Locate the cell with the specified text and output its (x, y) center coordinate. 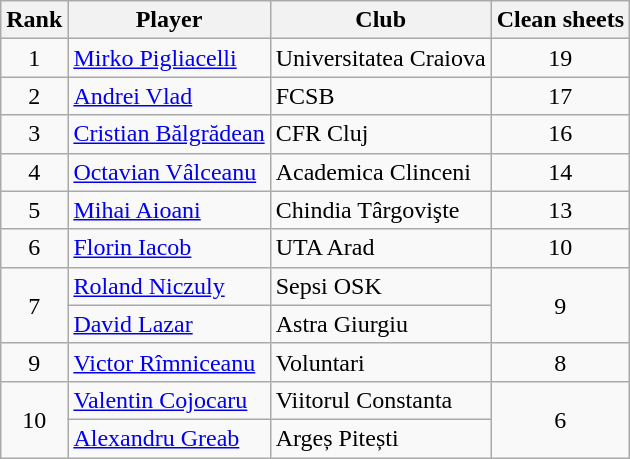
Viitorul Constanta (380, 400)
Club (380, 20)
16 (560, 134)
Octavian Vâlceanu (169, 172)
Astra Giurgiu (380, 324)
Sepsi OSK (380, 286)
7 (34, 305)
19 (560, 58)
17 (560, 96)
FCSB (380, 96)
Mirko Pigliacelli (169, 58)
Mihai Aioani (169, 210)
Andrei Vlad (169, 96)
Clean sheets (560, 20)
Argeș Pitești (380, 438)
2 (34, 96)
Valentin Cojocaru (169, 400)
UTA Arad (380, 248)
Voluntari (380, 362)
14 (560, 172)
13 (560, 210)
Florin Iacob (169, 248)
8 (560, 362)
CFR Cluj (380, 134)
David Lazar (169, 324)
4 (34, 172)
Victor Rîmniceanu (169, 362)
1 (34, 58)
Universitatea Craiova (380, 58)
Academica Clinceni (380, 172)
5 (34, 210)
Chindia Târgovişte (380, 210)
3 (34, 134)
Roland Niczuly (169, 286)
Rank (34, 20)
Cristian Bălgrădean (169, 134)
Player (169, 20)
Alexandru Greab (169, 438)
